Capture the cell that displays the provided text and extract its [x, y] central coordinate. 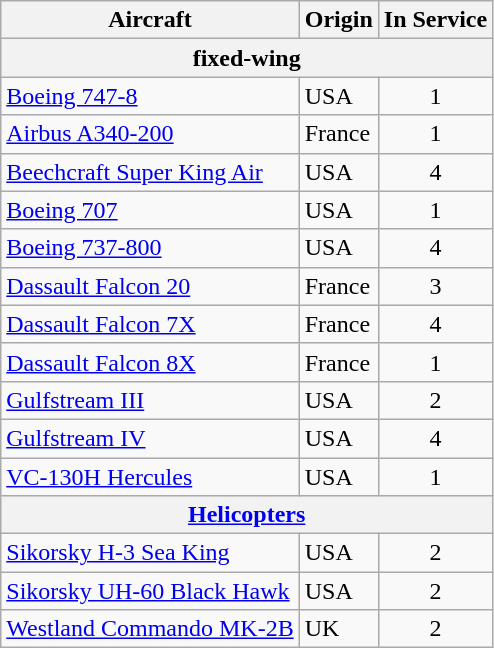
In Service [435, 20]
Beechcraft Super King Air [150, 172]
Dassault Falcon 20 [150, 286]
Aircraft [150, 20]
Airbus A340-200 [150, 134]
Dassault Falcon 7X [150, 324]
UK [338, 629]
Helicopters [247, 515]
Origin [338, 20]
fixed-wing [247, 58]
Sikorsky UH-60 Black Hawk [150, 591]
Sikorsky H-3 Sea King [150, 553]
Boeing 737-800 [150, 248]
VC-130H Hercules [150, 477]
Dassault Falcon 8X [150, 362]
Westland Commando MK-2B [150, 629]
Gulfstream III [150, 400]
Boeing 707 [150, 210]
Boeing 747-8 [150, 96]
3 [435, 286]
Gulfstream IV [150, 438]
